Return the [x, y] coordinate for the center point of the cell that contains the specified text.  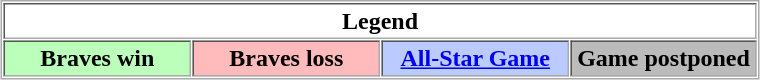
Braves win [98, 58]
Game postponed [663, 58]
Braves loss [286, 58]
All-Star Game [476, 58]
Legend [380, 21]
